Return the (X, Y) coordinate for the center point of the cell that contains the specified text.  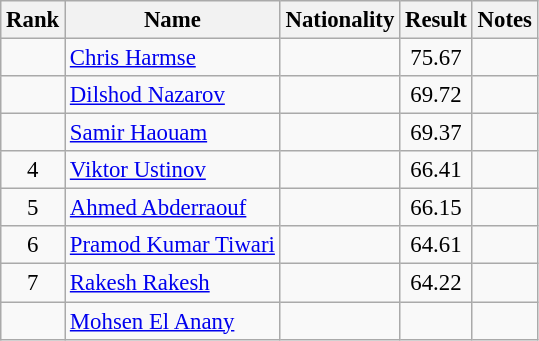
Rakesh Rakesh (173, 283)
69.37 (436, 133)
4 (33, 170)
Samir Haouam (173, 133)
Pramod Kumar Tiwari (173, 245)
Dilshod Nazarov (173, 95)
Result (436, 20)
5 (33, 208)
6 (33, 245)
Mohsen El Anany (173, 321)
69.72 (436, 95)
Viktor Ustinov (173, 170)
66.41 (436, 170)
75.67 (436, 58)
Ahmed Abderraouf (173, 208)
Name (173, 20)
64.22 (436, 283)
Nationality (340, 20)
7 (33, 283)
64.61 (436, 245)
66.15 (436, 208)
Chris Harmse (173, 58)
Rank (33, 20)
Notes (504, 20)
